Output the [x, y] coordinate of the center of the cell containing the given text.  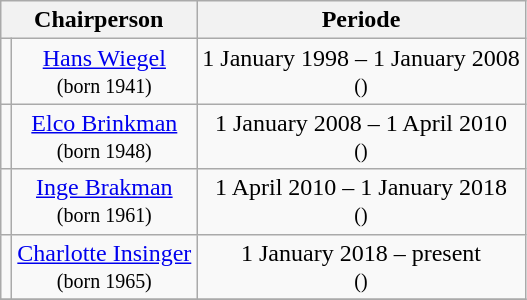
Hans Wiegel (born 1941) [104, 72]
Inge Brakman (born 1961) [104, 202]
1 April 2010 – 1 January 2018 () [361, 202]
Elco Brinkman (born 1948) [104, 136]
1 January 2008 – 1 April 2010 () [361, 136]
Charlotte Insinger (born 1965) [104, 266]
1 January 2018 – present () [361, 266]
Periode [361, 20]
Chairperson [99, 20]
1 January 1998 – 1 January 2008 () [361, 72]
